Determine the [X, Y] coordinate at the center of the cell enclosing the given text.  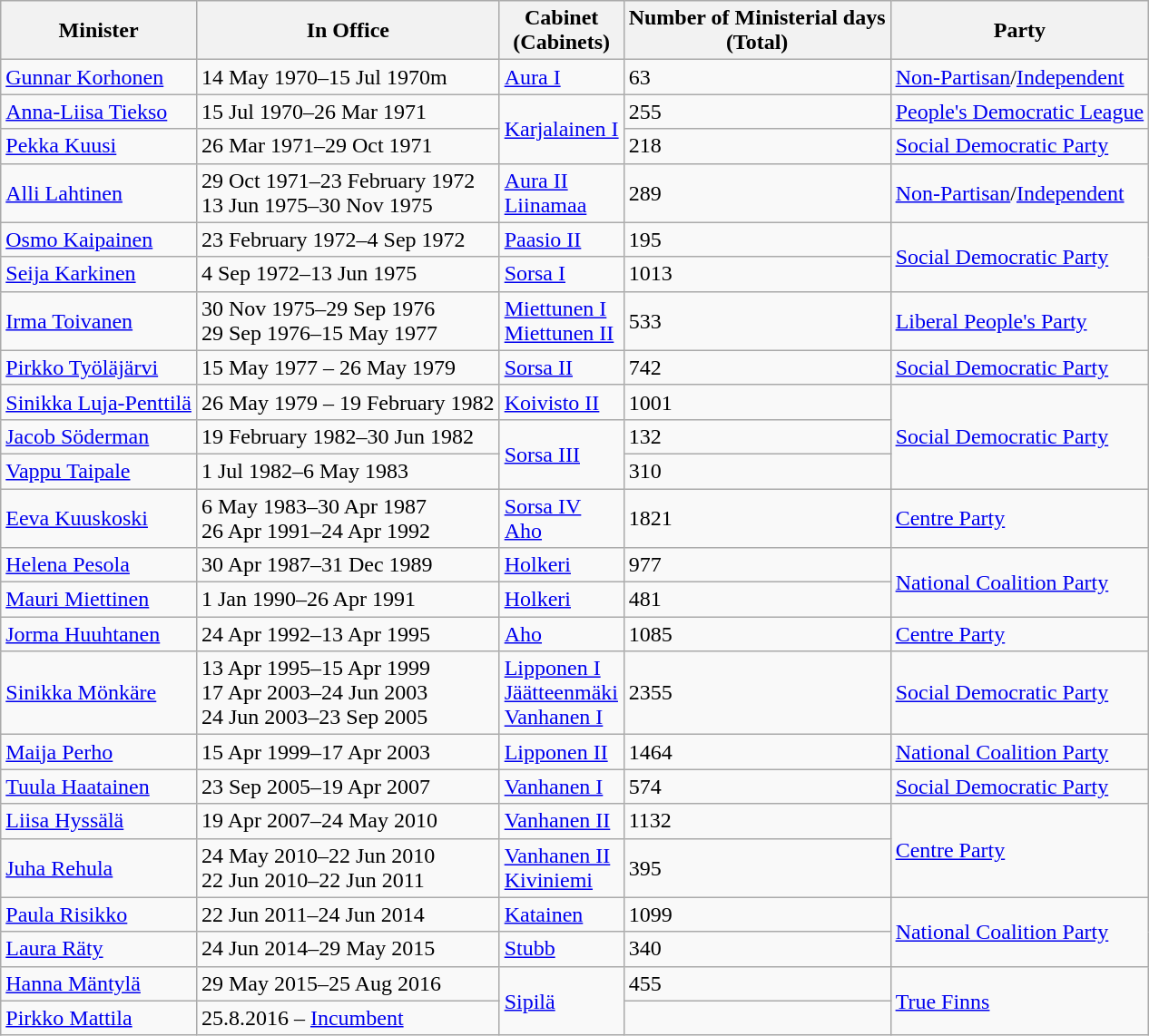
1099 [757, 914]
Sorsa III [561, 454]
Number of Ministerial days (Total) [757, 31]
Tuula Haatainen [99, 787]
132 [757, 436]
Hanna Mäntylä [99, 983]
1 Jul 1982–6 May 1983 [348, 471]
True Finns [1020, 1001]
Karjalainen I [561, 129]
255 [757, 112]
Vanhanen II [561, 821]
1 Jan 1990–26 Apr 1991 [348, 600]
Party [1020, 31]
195 [757, 239]
26 May 1979 – 19 February 1982 [348, 402]
Liberal People's Party [1020, 321]
Vanhanen I [561, 787]
24 Apr 1992–13 Apr 1995 [348, 634]
15 May 1977 – 26 May 1979 [348, 367]
Sorsa IVAho [561, 517]
25.8.2016 – Incumbent [348, 1018]
Sorsa I [561, 274]
30 Apr 1987–31 Dec 1989 [348, 565]
Anna-Liisa Tiekso [99, 112]
In Office [348, 31]
22 Jun 2011–24 Jun 2014 [348, 914]
Pirkko Mattila [99, 1018]
14 May 1970–15 Jul 1970m [348, 77]
26 Mar 1971–29 Oct 1971 [348, 146]
Alli Lahtinen [99, 192]
Lipponen II [561, 752]
481 [757, 600]
Irma Toivanen [99, 321]
Pirkko Työläjärvi [99, 367]
24 May 2010–22 Jun 201022 Jun 2010–22 Jun 2011 [348, 867]
395 [757, 867]
6 May 1983–30 Apr 198726 Apr 1991–24 Apr 1992 [348, 517]
2355 [757, 693]
977 [757, 565]
Mauri Miettinen [99, 600]
Juha Rehula [99, 867]
1085 [757, 634]
Gunnar Korhonen [99, 77]
Aura IILiinamaa [561, 192]
Jorma Huuhtanen [99, 634]
19 Apr 2007–24 May 2010 [348, 821]
218 [757, 146]
Stubb [561, 949]
340 [757, 949]
1013 [757, 274]
23 Sep 2005–19 Apr 2007 [348, 787]
Paasio II [561, 239]
1821 [757, 517]
19 February 1982–30 Jun 1982 [348, 436]
Lipponen IJäätteenmäkiVanhanen I [561, 693]
29 Oct 1971–23 February 197213 Jun 1975–30 Nov 1975 [348, 192]
Aho [561, 634]
Jacob Söderman [99, 436]
People's Democratic League [1020, 112]
Sinikka Mönkäre [99, 693]
Eeva Kuuskoski [99, 517]
4 Sep 1972–13 Jun 1975 [348, 274]
Seija Karkinen [99, 274]
Paula Risikko [99, 914]
13 Apr 1995–15 Apr 199917 Apr 2003–24 Jun 200324 Jun 2003–23 Sep 2005 [348, 693]
Laura Räty [99, 949]
574 [757, 787]
23 February 1972–4 Sep 1972 [348, 239]
24 Jun 2014–29 May 2015 [348, 949]
310 [757, 471]
Liisa Hyssälä [99, 821]
Koivisto II [561, 402]
1001 [757, 402]
30 Nov 1975–29 Sep 197629 Sep 1976–15 May 1977 [348, 321]
Helena Pesola [99, 565]
15 Jul 1970–26 Mar 1971 [348, 112]
Aura I [561, 77]
455 [757, 983]
533 [757, 321]
Vanhanen IIKiviniemi [561, 867]
Sipilä [561, 1001]
Cabinet(Cabinets) [561, 31]
Sorsa II [561, 367]
Maija Perho [99, 752]
29 May 2015–25 Aug 2016 [348, 983]
Osmo Kaipainen [99, 239]
15 Apr 1999–17 Apr 2003 [348, 752]
Minister [99, 31]
Vappu Taipale [99, 471]
1132 [757, 821]
Katainen [561, 914]
742 [757, 367]
Miettunen IMiettunen II [561, 321]
Pekka Kuusi [99, 146]
Sinikka Luja-Penttilä [99, 402]
1464 [757, 752]
63 [757, 77]
289 [757, 192]
